Search for the cell housing the specified text and yield its [x, y] center coordinate. 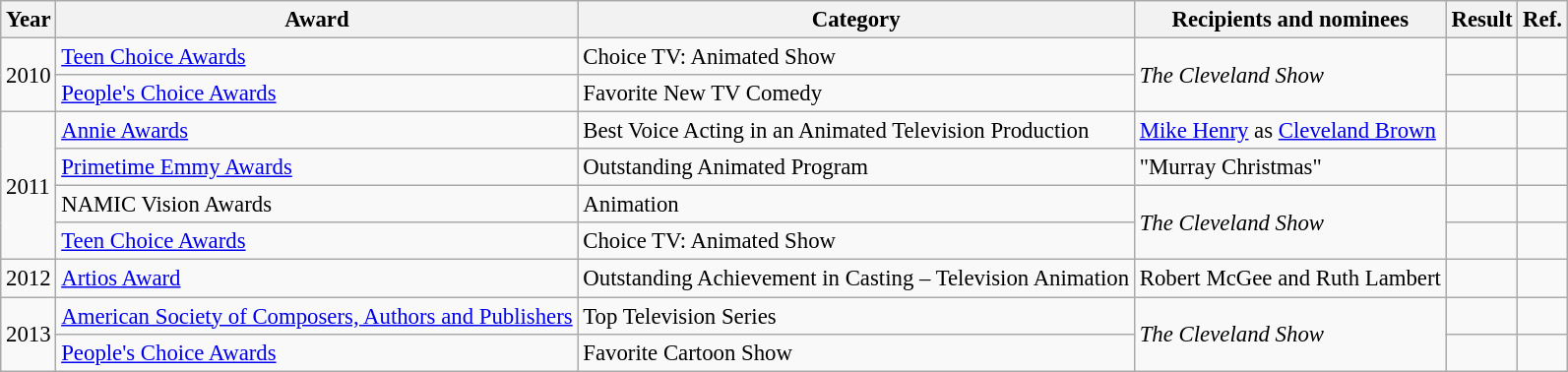
Favorite Cartoon Show [856, 352]
Robert McGee and Ruth Lambert [1289, 279]
"Murray Christmas" [1289, 167]
Favorite New TV Comedy [856, 93]
Animation [856, 205]
Recipients and nominees [1289, 20]
Award [317, 20]
2010 [29, 75]
Ref. [1542, 20]
Outstanding Animated Program [856, 167]
American Society of Composers, Authors and Publishers [317, 316]
Best Voice Acting in an Animated Television Production [856, 131]
Top Television Series [856, 316]
Primetime Emmy Awards [317, 167]
2013 [29, 335]
Category [856, 20]
Artios Award [317, 279]
Outstanding Achievement in Casting – Television Animation [856, 279]
2012 [29, 279]
2011 [29, 186]
Result [1482, 20]
Mike Henry as Cleveland Brown [1289, 131]
NAMIC Vision Awards [317, 205]
Year [29, 20]
Annie Awards [317, 131]
